Identify which cell holds the provided text, then report its [X, Y] central coordinate. 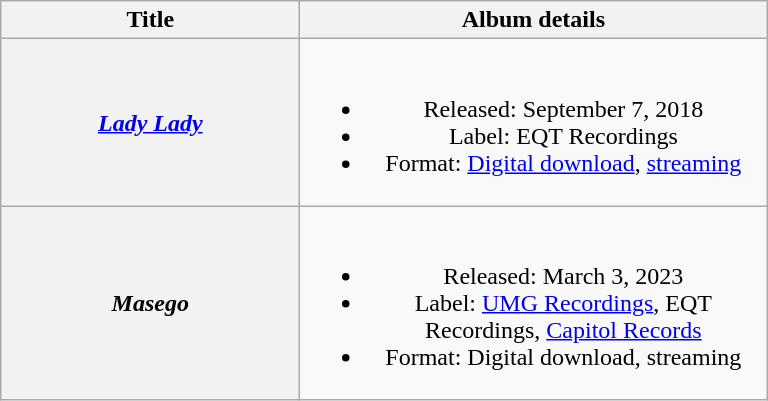
Lady Lady [150, 122]
Released: March 3, 2023Label: UMG Recordings, EQT Recordings, Capitol RecordsFormat: Digital download, streaming [534, 303]
Title [150, 20]
Album details [534, 20]
Released: September 7, 2018Label: EQT RecordingsFormat: Digital download, streaming [534, 122]
Masego [150, 303]
